From the cell containing the given text, extract its center point as [X, Y] coordinate. 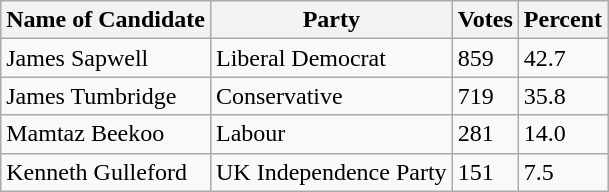
14.0 [562, 134]
James Tumbridge [106, 96]
Kenneth Gulleford [106, 172]
281 [485, 134]
42.7 [562, 58]
7.5 [562, 172]
35.8 [562, 96]
859 [485, 58]
Liberal Democrat [331, 58]
Votes [485, 20]
Mamtaz Beekoo [106, 134]
Percent [562, 20]
UK Independence Party [331, 172]
Conservative [331, 96]
James Sapwell [106, 58]
Party [331, 20]
Labour [331, 134]
151 [485, 172]
719 [485, 96]
Name of Candidate [106, 20]
